Identify which cell holds the provided text, then report its (X, Y) central coordinate. 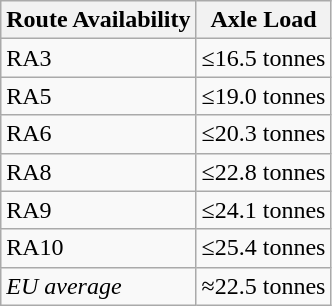
≈22.5 tonnes (264, 286)
EU average (98, 286)
≤22.8 tonnes (264, 172)
RA8 (98, 172)
≤24.1 tonnes (264, 210)
≤16.5 tonnes (264, 58)
≤20.3 tonnes (264, 134)
RA3 (98, 58)
RA9 (98, 210)
Route Availability (98, 20)
≤25.4 tonnes (264, 248)
RA10 (98, 248)
RA5 (98, 96)
RA6 (98, 134)
Axle Load (264, 20)
≤19.0 tonnes (264, 96)
